Locate the cell with the specified text and output its (X, Y) center coordinate. 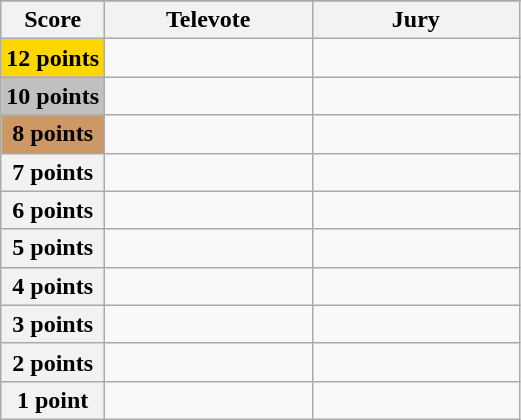
6 points (53, 210)
12 points (53, 58)
2 points (53, 362)
5 points (53, 248)
1 point (53, 400)
Score (53, 20)
10 points (53, 96)
7 points (53, 172)
3 points (53, 324)
8 points (53, 134)
Jury (416, 20)
Televote (209, 20)
4 points (53, 286)
